Scan for the cell matching the given text and deliver its [x, y] coordinate at center. 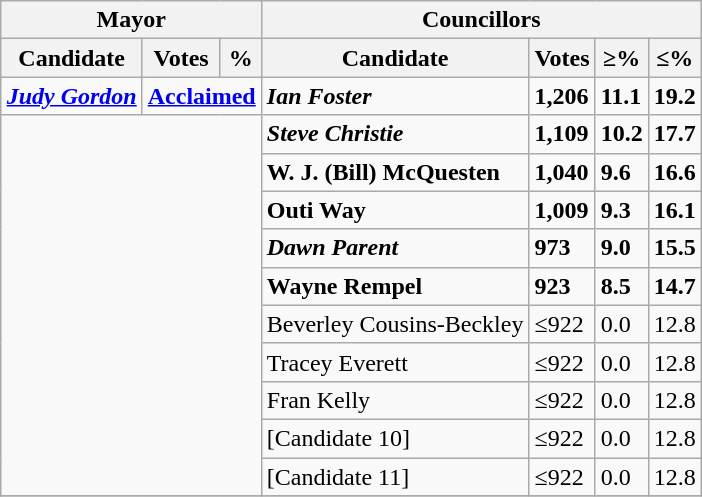
[Candidate 10] [395, 438]
16.1 [674, 210]
11.1 [622, 96]
≤% [674, 58]
19.2 [674, 96]
16.6 [674, 172]
Steve Christie [395, 134]
Beverley Cousins-Beckley [395, 324]
≥% [622, 58]
1,009 [562, 210]
9.3 [622, 210]
Mayor [131, 20]
Wayne Rempel [395, 286]
Dawn Parent [395, 248]
% [240, 58]
W. J. (Bill) McQuesten [395, 172]
9.6 [622, 172]
Councillors [481, 20]
10.2 [622, 134]
14.7 [674, 286]
15.5 [674, 248]
8.5 [622, 286]
1,040 [562, 172]
973 [562, 248]
Ian Foster [395, 96]
9.0 [622, 248]
[Candidate 11] [395, 477]
1,206 [562, 96]
Tracey Everett [395, 362]
Acclaimed [202, 96]
Judy Gordon [72, 96]
1,109 [562, 134]
Outi Way [395, 210]
Fran Kelly [395, 400]
17.7 [674, 134]
923 [562, 286]
